Identify which cell holds the provided text, then report its [x, y] central coordinate. 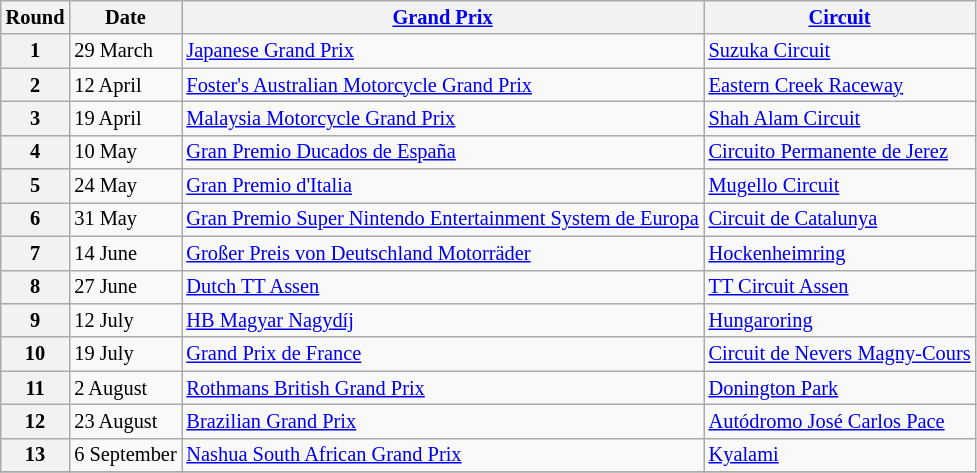
11 [36, 388]
13 [36, 455]
Nashua South African Grand Prix [443, 455]
8 [36, 287]
27 June [125, 287]
Mugello Circuit [840, 186]
3 [36, 118]
Date [125, 17]
Shah Alam Circuit [840, 118]
23 August [125, 421]
4 [36, 152]
Hockenheimring [840, 253]
Circuito Permanente de Jerez [840, 152]
Großer Preis von Deutschland Motorräder [443, 253]
19 July [125, 354]
1 [36, 51]
12 July [125, 320]
HB Magyar Nagydíj [443, 320]
6 September [125, 455]
Eastern Creek Raceway [840, 85]
Gran Premio Ducados de España [443, 152]
Brazilian Grand Prix [443, 421]
5 [36, 186]
Grand Prix de France [443, 354]
TT Circuit Assen [840, 287]
Suzuka Circuit [840, 51]
Foster's Australian Motorcycle Grand Prix [443, 85]
Rothmans British Grand Prix [443, 388]
12 [36, 421]
29 March [125, 51]
Malaysia Motorcycle Grand Prix [443, 118]
2 August [125, 388]
14 June [125, 253]
Circuit de Catalunya [840, 219]
19 April [125, 118]
Circuit de Nevers Magny-Cours [840, 354]
31 May [125, 219]
12 April [125, 85]
10 May [125, 152]
2 [36, 85]
10 [36, 354]
Autódromo José Carlos Pace [840, 421]
9 [36, 320]
Round [36, 17]
Hungaroring [840, 320]
Kyalami [840, 455]
Gran Premio d'Italia [443, 186]
Circuit [840, 17]
6 [36, 219]
Dutch TT Assen [443, 287]
Donington Park [840, 388]
7 [36, 253]
24 May [125, 186]
Gran Premio Super Nintendo Entertainment System de Europa [443, 219]
Grand Prix [443, 17]
Japanese Grand Prix [443, 51]
